Pinpoint the cell where the given text exists, returning its [X, Y] midpoint coordinate. 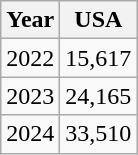
USA [98, 20]
Year [30, 20]
24,165 [98, 96]
2023 [30, 96]
2024 [30, 134]
15,617 [98, 58]
33,510 [98, 134]
2022 [30, 58]
